Identify which cell holds the provided text, then report its (X, Y) central coordinate. 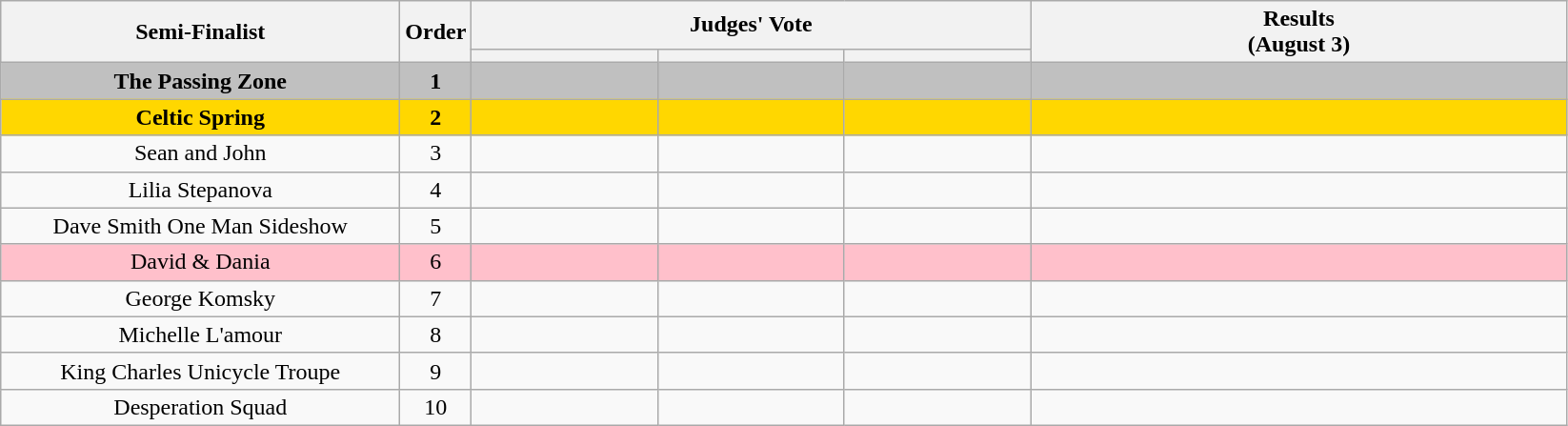
Judges' Vote (751, 25)
Michelle L'amour (200, 335)
8 (436, 335)
5 (436, 226)
Desperation Squad (200, 407)
Dave Smith One Man Sideshow (200, 226)
4 (436, 190)
7 (436, 298)
10 (436, 407)
1 (436, 81)
9 (436, 371)
David & Dania (200, 262)
Celtic Spring (200, 117)
Lilia Stepanova (200, 190)
Sean and John (200, 153)
Semi-Finalist (200, 32)
The Passing Zone (200, 81)
George Komsky (200, 298)
Results (August 3) (1299, 32)
Order (436, 32)
6 (436, 262)
3 (436, 153)
King Charles Unicycle Troupe (200, 371)
2 (436, 117)
